Return the [x, y] coordinate for the center point of the cell that contains the specified text.  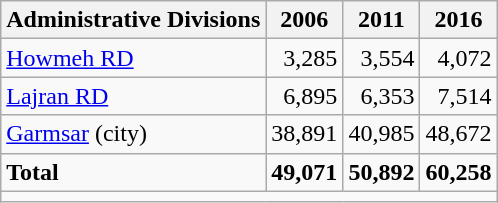
3,554 [382, 58]
2006 [304, 20]
Lajran RD [134, 96]
Administrative Divisions [134, 20]
Total [134, 172]
38,891 [304, 134]
7,514 [458, 96]
40,985 [382, 134]
49,071 [304, 172]
Howmeh RD [134, 58]
4,072 [458, 58]
2011 [382, 20]
48,672 [458, 134]
6,353 [382, 96]
Garmsar (city) [134, 134]
3,285 [304, 58]
50,892 [382, 172]
6,895 [304, 96]
60,258 [458, 172]
2016 [458, 20]
